Capture the cell that displays the provided text and extract its (X, Y) central coordinate. 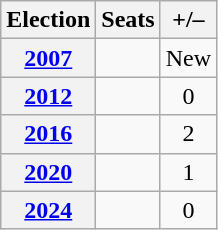
Election (48, 20)
2007 (48, 58)
2024 (48, 210)
1 (188, 172)
+/– (188, 20)
New (188, 58)
2012 (48, 96)
2 (188, 134)
Seats (128, 20)
2020 (48, 172)
2016 (48, 134)
